Detect which cell encompasses the target text, then output its [X, Y] center coordinate. 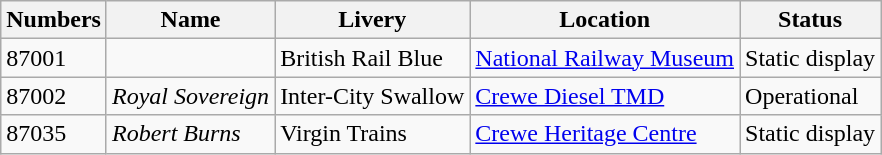
Location [605, 20]
Inter-City Swallow [372, 96]
Numbers [54, 20]
Crewe Heritage Centre [605, 134]
Name [190, 20]
Royal Sovereign [190, 96]
Livery [372, 20]
Crewe Diesel TMD [605, 96]
87035 [54, 134]
87001 [54, 58]
87002 [54, 96]
British Rail Blue [372, 58]
Virgin Trains [372, 134]
National Railway Museum [605, 58]
Robert Burns [190, 134]
Operational [810, 96]
Status [810, 20]
